Determine the [x, y] coordinate at the center of the cell enclosing the given text.  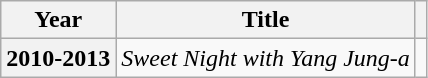
Title [266, 20]
2010-2013 [58, 58]
Sweet Night with Yang Jung-a [266, 58]
Year [58, 20]
